Search for the cell housing the specified text and yield its (X, Y) center coordinate. 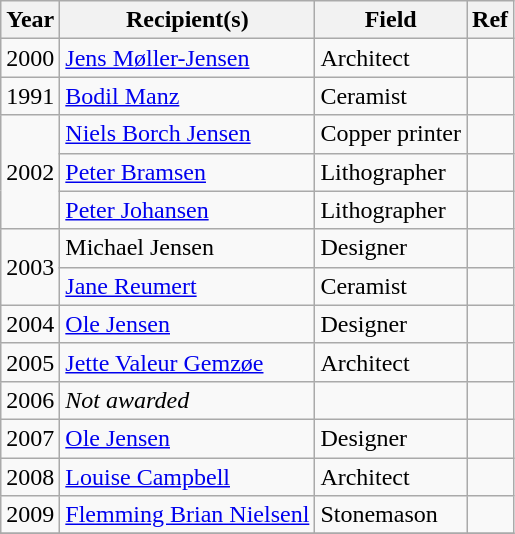
Stonemason (391, 515)
Jane Reumert (188, 286)
Bodil Manz (188, 96)
Jette Valeur Gemzøe (188, 362)
2002 (30, 172)
Louise Campbell (188, 477)
Niels Borch Jensen (188, 134)
Year (30, 20)
2005 (30, 362)
Copper printer (391, 134)
Jens Møller-Jensen (188, 58)
2009 (30, 515)
Not awarded (188, 400)
1991 (30, 96)
Flemming Brian Nielsenl (188, 515)
Field (391, 20)
Peter Bramsen (188, 172)
2000 (30, 58)
Recipient(s) (188, 20)
Peter Johansen (188, 210)
2004 (30, 324)
2006 (30, 400)
2008 (30, 477)
Michael Jensen (188, 248)
Ref (490, 20)
2003 (30, 267)
2007 (30, 438)
